Identify which cell holds the provided text, then report its [X, Y] central coordinate. 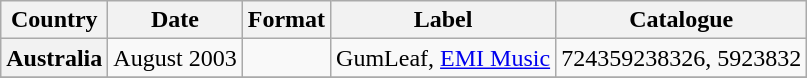
724359238326, 5923832 [682, 58]
Country [54, 20]
GumLeaf, EMI Music [444, 58]
Australia [54, 58]
Date [175, 20]
August 2003 [175, 58]
Catalogue [682, 20]
Format [286, 20]
Label [444, 20]
